Search for the cell housing the specified text and yield its (X, Y) center coordinate. 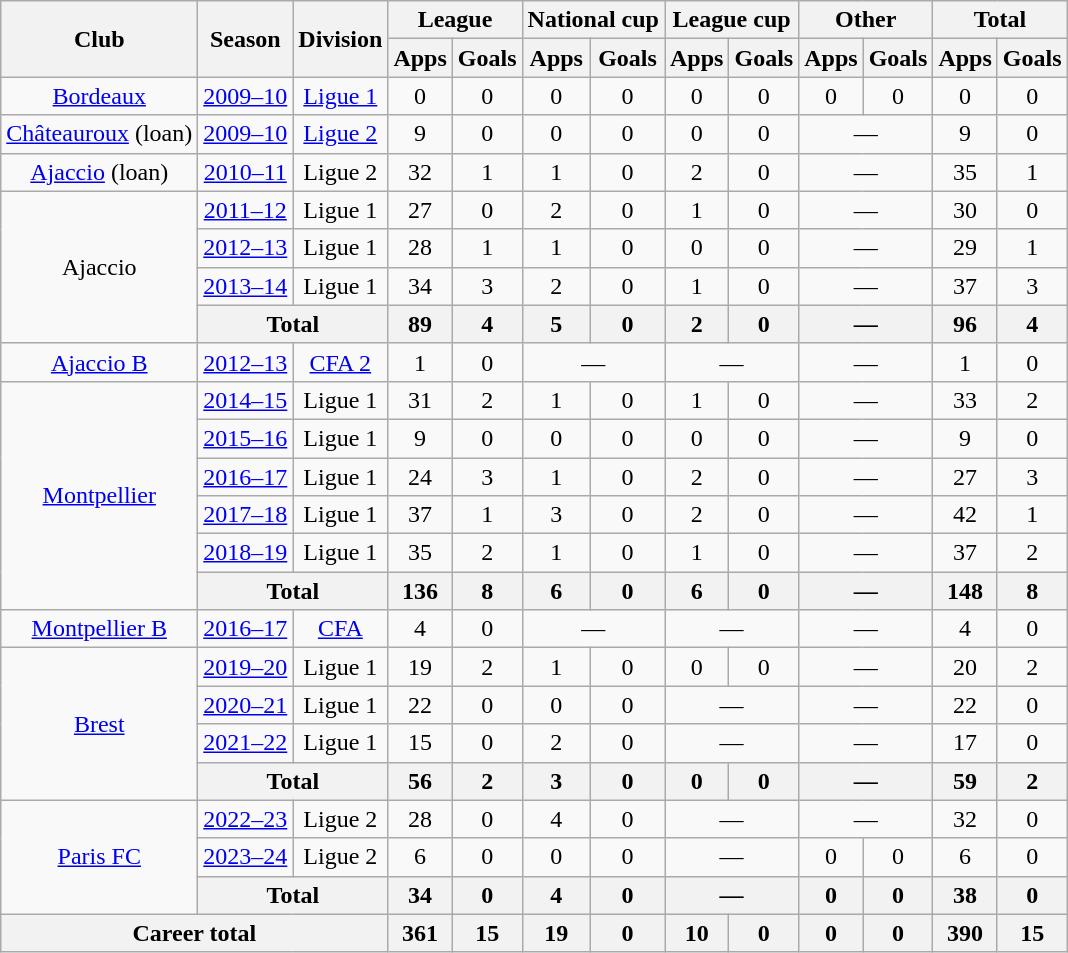
League (455, 20)
33 (965, 400)
390 (965, 933)
2011–12 (246, 210)
2020–21 (246, 705)
59 (965, 781)
24 (420, 477)
Brest (100, 724)
136 (420, 591)
30 (965, 210)
5 (556, 324)
2021–22 (246, 743)
17 (965, 743)
42 (965, 515)
2022–23 (246, 819)
56 (420, 781)
2015–16 (246, 438)
National cup (593, 20)
2019–20 (246, 667)
Club (100, 39)
148 (965, 591)
Montpellier (100, 495)
2018–19 (246, 553)
31 (420, 400)
League cup (731, 20)
29 (965, 248)
Montpellier B (100, 629)
Ajaccio B (100, 362)
Ajaccio (100, 267)
10 (696, 933)
Ajaccio (loan) (100, 172)
CFA (340, 629)
Bordeaux (100, 96)
89 (420, 324)
2014–15 (246, 400)
2010–11 (246, 172)
361 (420, 933)
96 (965, 324)
2013–14 (246, 286)
2023–24 (246, 857)
Other (866, 20)
2017–18 (246, 515)
38 (965, 895)
Season (246, 39)
CFA 2 (340, 362)
Châteauroux (loan) (100, 134)
Career total (194, 933)
20 (965, 667)
Division (340, 39)
Paris FC (100, 857)
